Detect which cell encompasses the target text, then output its [X, Y] center coordinate. 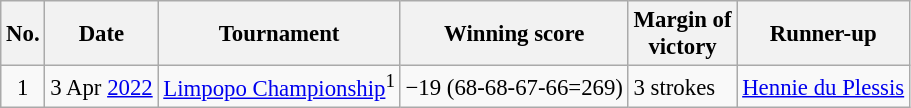
No. [23, 34]
Margin ofvictory [682, 34]
Limpopo Championship1 [279, 87]
Hennie du Plessis [824, 87]
3 Apr 2022 [102, 87]
Tournament [279, 34]
1 [23, 87]
−19 (68-68-67-66=269) [514, 87]
Runner-up [824, 34]
Date [102, 34]
Winning score [514, 34]
3 strokes [682, 87]
